Search for the cell housing the specified text and yield its [x, y] center coordinate. 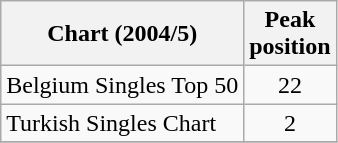
Peakposition [290, 34]
22 [290, 85]
2 [290, 123]
Belgium Singles Top 50 [122, 85]
Turkish Singles Chart [122, 123]
Chart (2004/5) [122, 34]
